Pinpoint the cell where the given text exists, returning its [x, y] midpoint coordinate. 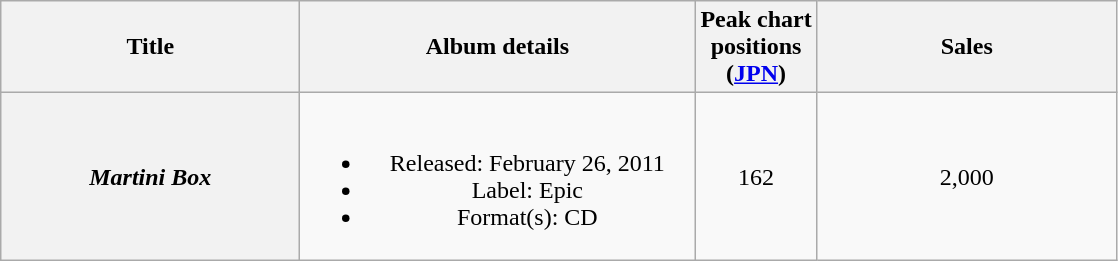
162 [756, 176]
Released: February 26, 2011Label: EpicFormat(s): CD [498, 176]
Peak chartpositions(JPN) [756, 47]
Martini Box [150, 176]
Sales [966, 47]
2,000 [966, 176]
Title [150, 47]
Album details [498, 47]
